Return (X, Y) of the center of cell containing provided text 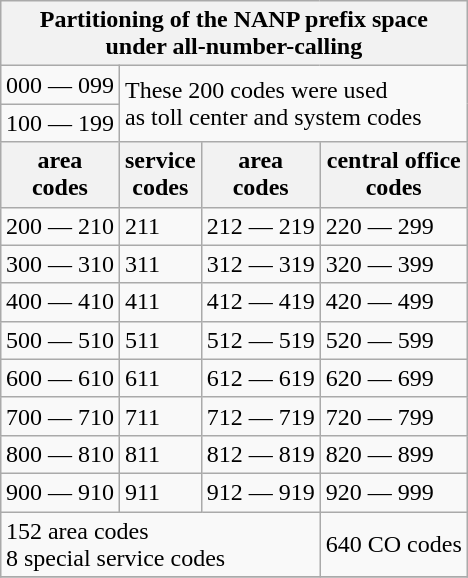
900 — 910 (60, 492)
These 200 codes were used as toll center and system codes (293, 104)
911 (160, 492)
300 — 310 (60, 264)
611 (160, 378)
411 (160, 302)
320 — 399 (394, 264)
211 (160, 226)
812 — 819 (260, 454)
212 — 219 (260, 226)
412 — 419 (260, 302)
500 — 510 (60, 340)
600 — 610 (60, 378)
220 — 299 (394, 226)
200 — 210 (60, 226)
100 — 199 (60, 123)
720 — 799 (394, 416)
711 (160, 416)
820 — 899 (394, 454)
servicecodes (160, 174)
612 — 619 (260, 378)
312 — 319 (260, 264)
800 — 810 (60, 454)
620 — 699 (394, 378)
811 (160, 454)
400 — 410 (60, 302)
000 — 099 (60, 85)
520 — 599 (394, 340)
912 — 919 (260, 492)
920 — 999 (394, 492)
640 CO codes (394, 544)
511 (160, 340)
152 area codes8 special service codes (160, 544)
Partitioning of the NANP prefix spaceunder all-number-calling (234, 34)
700 — 710 (60, 416)
512 — 519 (260, 340)
712 — 719 (260, 416)
420 — 499 (394, 302)
311 (160, 264)
central officecodes (394, 174)
